Locate the cell with the specified text and output its (X, Y) center coordinate. 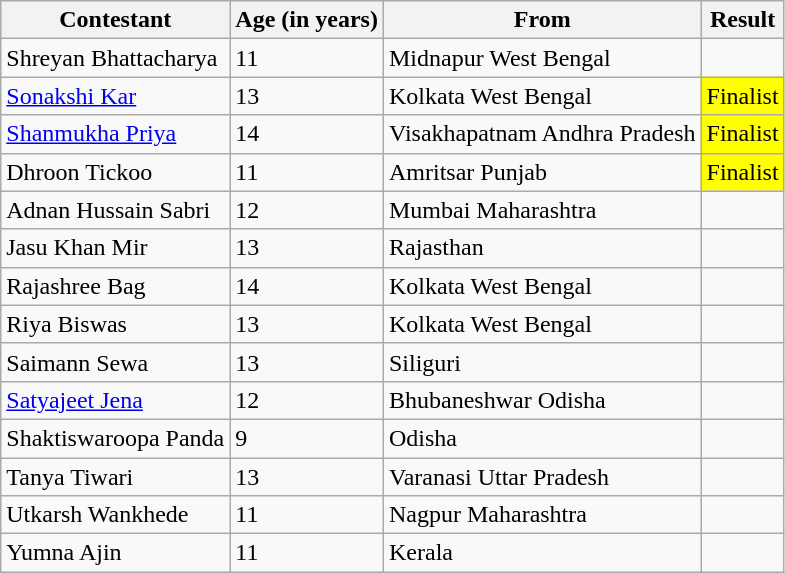
Jasu Khan Mir (116, 248)
From (542, 20)
Yumna Ajin (116, 553)
Tanya Tiwari (116, 477)
9 (307, 438)
Amritsar Punjab (542, 172)
Dhroon Tickoo (116, 172)
Rajashree Bag (116, 286)
Riya Biswas (116, 324)
Shaktiswaroopa Panda (116, 438)
Rajasthan (542, 248)
Adnan Hussain Sabri (116, 210)
Kerala (542, 553)
Midnapur West Bengal (542, 58)
Sonakshi Kar (116, 96)
Age (in years) (307, 20)
Shanmukha Priya (116, 134)
Utkarsh Wankhede (116, 515)
Visakhapatnam Andhra Pradesh (542, 134)
Nagpur Maharashtra (542, 515)
Bhubaneshwar Odisha (542, 400)
Siliguri (542, 362)
Varanasi Uttar Pradesh (542, 477)
Mumbai Maharashtra (542, 210)
Satyajeet Jena (116, 400)
Contestant (116, 20)
Saimann Sewa (116, 362)
Shreyan Bhattacharya (116, 58)
Odisha (542, 438)
Result (742, 20)
